Extract the [x, y] coordinate from the center of the cell holding the provided text.  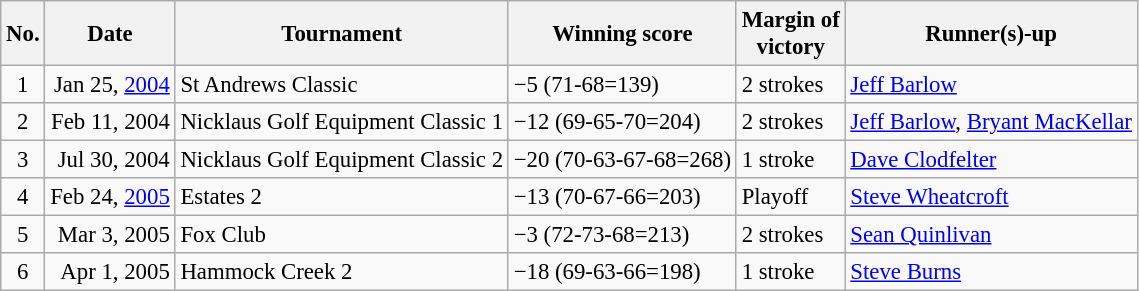
No. [23, 34]
Runner(s)-up [991, 34]
Date [110, 34]
−3 (72-73-68=213) [622, 235]
1 stroke [790, 160]
Nicklaus Golf Equipment Classic 1 [342, 122]
Jan 25, 2004 [110, 85]
Feb 11, 2004 [110, 122]
Nicklaus Golf Equipment Classic 2 [342, 160]
2 [23, 122]
Fox Club [342, 235]
Jeff Barlow [991, 85]
1 [23, 85]
Sean Quinlivan [991, 235]
5 [23, 235]
−20 (70-63-67-68=268) [622, 160]
St Andrews Classic [342, 85]
−13 (70-67-66=203) [622, 197]
−5 (71-68=139) [622, 85]
3 [23, 160]
Playoff [790, 197]
Tournament [342, 34]
4 [23, 197]
−12 (69-65-70=204) [622, 122]
Mar 3, 2005 [110, 235]
Estates 2 [342, 197]
Margin ofvictory [790, 34]
Steve Wheatcroft [991, 197]
Jeff Barlow, Bryant MacKellar [991, 122]
Feb 24, 2005 [110, 197]
Jul 30, 2004 [110, 160]
Dave Clodfelter [991, 160]
Winning score [622, 34]
